Return the (X, Y) coordinate for the center point of the cell that contains the specified text.  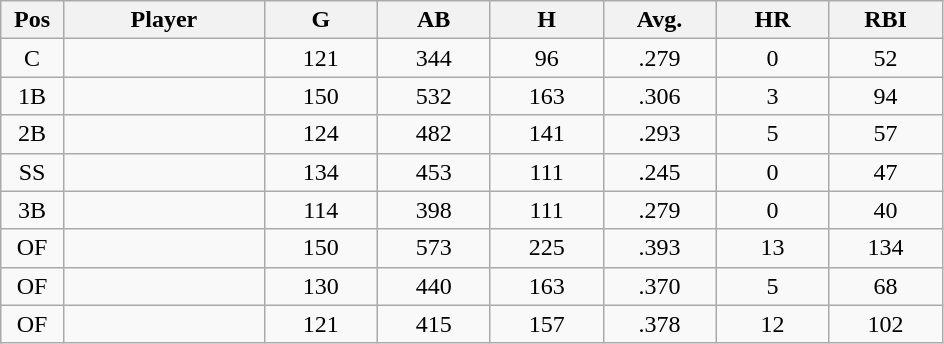
3 (772, 96)
398 (434, 210)
415 (434, 324)
52 (886, 58)
.293 (660, 134)
532 (434, 96)
96 (546, 58)
.378 (660, 324)
13 (772, 248)
440 (434, 286)
RBI (886, 20)
3B (32, 210)
G (320, 20)
.306 (660, 96)
HR (772, 20)
225 (546, 248)
AB (434, 20)
Player (164, 20)
157 (546, 324)
Pos (32, 20)
453 (434, 172)
573 (434, 248)
57 (886, 134)
94 (886, 96)
Avg. (660, 20)
141 (546, 134)
.393 (660, 248)
1B (32, 96)
12 (772, 324)
68 (886, 286)
.370 (660, 286)
130 (320, 286)
2B (32, 134)
C (32, 58)
124 (320, 134)
344 (434, 58)
114 (320, 210)
SS (32, 172)
482 (434, 134)
102 (886, 324)
.245 (660, 172)
H (546, 20)
47 (886, 172)
40 (886, 210)
